Provide the [x, y] coordinate of the cell's center where the given text is located.  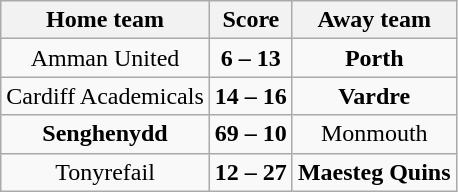
Cardiff Academicals [106, 96]
Score [250, 20]
Monmouth [374, 134]
Home team [106, 20]
Senghenydd [106, 134]
14 – 16 [250, 96]
Away team [374, 20]
Tonyrefail [106, 172]
69 – 10 [250, 134]
12 – 27 [250, 172]
6 – 13 [250, 58]
Porth [374, 58]
Amman United [106, 58]
Maesteg Quins [374, 172]
Vardre [374, 96]
